Find where the given text appears and provide that cell's center as [X, Y] coordinate. 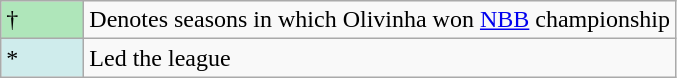
* [42, 58]
Led the league [380, 58]
† [42, 20]
Denotes seasons in which Olivinha won NBB championship [380, 20]
